Scan for the cell matching the given text and deliver its [X, Y] coordinate at center. 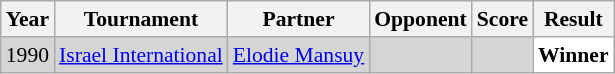
Winner [574, 55]
Israel International [141, 55]
Score [502, 19]
Elodie Mansuy [298, 55]
Opponent [420, 19]
Year [28, 19]
Result [574, 19]
Partner [298, 19]
1990 [28, 55]
Tournament [141, 19]
